Scan for the cell matching the given text and deliver its [X, Y] coordinate at center. 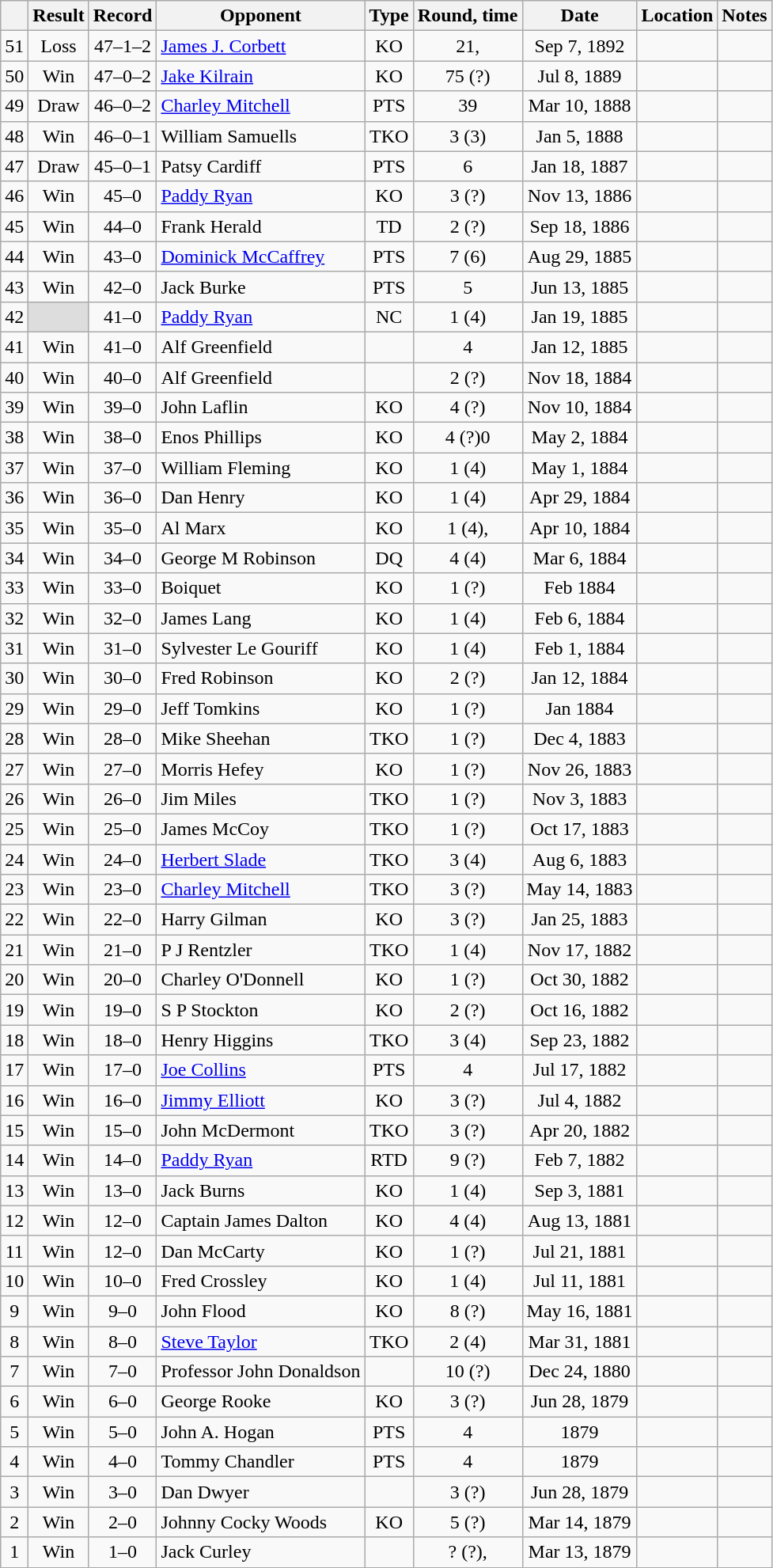
Mar 10, 1888 [579, 106]
Round, time [468, 16]
5–0 [123, 1432]
75 (?) [468, 76]
Jan 25, 1883 [579, 920]
43 [14, 287]
12 [14, 1221]
Dominick McCaffrey [261, 256]
Jake Kilrain [261, 76]
Nov 3, 1883 [579, 799]
9 [14, 1311]
46 [14, 196]
Johnny Cocky Woods [261, 1522]
5 (?) [468, 1522]
George Rooke [261, 1402]
Aug 29, 1885 [579, 256]
14 [14, 1160]
24 [14, 859]
Apr 20, 1882 [579, 1130]
George M Robinson [261, 558]
NC [389, 317]
26–0 [123, 799]
9–0 [123, 1311]
37–0 [123, 468]
23–0 [123, 890]
Herbert Slade [261, 859]
Mar 31, 1881 [579, 1342]
Jeff Tomkins [261, 708]
17 [14, 1070]
45–0 [123, 196]
29 [14, 708]
Professor John Donaldson [261, 1372]
Apr 29, 1884 [579, 498]
Jul 4, 1882 [579, 1100]
11 [14, 1251]
Feb 7, 1882 [579, 1160]
19 [14, 1010]
23 [14, 890]
10–0 [123, 1281]
4–0 [123, 1462]
27 [14, 769]
Nov 17, 1882 [579, 950]
Mar 6, 1884 [579, 558]
Mike Sheehan [261, 738]
Sep 23, 1882 [579, 1040]
Sep 3, 1881 [579, 1190]
1–0 [123, 1552]
4 (?) [468, 408]
16–0 [123, 1100]
Dec 4, 1883 [579, 738]
May 2, 1884 [579, 438]
51 [14, 46]
RTD [389, 1160]
2–0 [123, 1522]
Fred Crossley [261, 1281]
Frank Herald [261, 226]
Boiquet [261, 588]
Nov 13, 1886 [579, 196]
8 [14, 1342]
May 16, 1881 [579, 1311]
6–0 [123, 1402]
33 [14, 588]
Type [389, 16]
Jun 13, 1885 [579, 287]
31–0 [123, 648]
Captain James Dalton [261, 1221]
? (?), [468, 1552]
46–0–2 [123, 106]
DQ [389, 558]
S P Stockton [261, 1010]
37 [14, 468]
1 [14, 1552]
James McCoy [261, 829]
13 [14, 1190]
2 (4) [468, 1342]
7 (6) [468, 256]
44–0 [123, 226]
17–0 [123, 1070]
William Fleming [261, 468]
29–0 [123, 708]
Jack Burke [261, 287]
John McDermont [261, 1130]
49 [14, 106]
Date [579, 16]
41 [14, 347]
21–0 [123, 950]
40 [14, 378]
Al Marx [261, 528]
Mar 13, 1879 [579, 1552]
Morris Hefey [261, 769]
1 (4), [468, 528]
47–1–2 [123, 46]
31 [14, 648]
Jan 12, 1884 [579, 678]
28–0 [123, 738]
Nov 10, 1884 [579, 408]
Jimmy Elliott [261, 1100]
44 [14, 256]
Loss [59, 46]
Jan 12, 1885 [579, 347]
42 [14, 317]
10 [14, 1281]
Feb 6, 1884 [579, 618]
Location [677, 16]
32 [14, 618]
28 [14, 738]
John A. Hogan [261, 1432]
39–0 [123, 408]
15–0 [123, 1130]
3 (3) [468, 136]
2 [14, 1522]
18–0 [123, 1040]
Jan 1884 [579, 708]
Jan 19, 1885 [579, 317]
3–0 [123, 1492]
27–0 [123, 769]
16 [14, 1100]
Aug 6, 1883 [579, 859]
40–0 [123, 378]
TD [389, 226]
Enos Phillips [261, 438]
20 [14, 980]
Jan 5, 1888 [579, 136]
Result [59, 16]
24–0 [123, 859]
P J Rentzler [261, 950]
Oct 17, 1883 [579, 829]
Feb 1884 [579, 588]
Aug 13, 1881 [579, 1221]
Joe Collins [261, 1070]
19–0 [123, 1010]
Jack Curley [261, 1552]
25–0 [123, 829]
22–0 [123, 920]
Charley O'Donnell [261, 980]
36 [14, 498]
34 [14, 558]
38 [14, 438]
Jul 8, 1889 [579, 76]
35–0 [123, 528]
14–0 [123, 1160]
32–0 [123, 618]
46–0–1 [123, 136]
8–0 [123, 1342]
30–0 [123, 678]
50 [14, 76]
Jul 21, 1881 [579, 1251]
43–0 [123, 256]
John Flood [261, 1311]
Opponent [261, 16]
21, [468, 46]
Oct 16, 1882 [579, 1010]
35 [14, 528]
Notes [745, 16]
20–0 [123, 980]
Sylvester Le Gouriff [261, 648]
26 [14, 799]
Henry Higgins [261, 1040]
Sep 18, 1886 [579, 226]
15 [14, 1130]
Harry Gilman [261, 920]
May 1, 1884 [579, 468]
Record [123, 16]
Nov 26, 1883 [579, 769]
13–0 [123, 1190]
Dan Dwyer [261, 1492]
Dec 24, 1880 [579, 1372]
Mar 14, 1879 [579, 1522]
Jul 11, 1881 [579, 1281]
Jul 17, 1882 [579, 1070]
36–0 [123, 498]
Steve Taylor [261, 1342]
9 (?) [468, 1160]
Nov 18, 1884 [579, 378]
John Laflin [261, 408]
James Lang [261, 618]
47–0–2 [123, 76]
Dan Henry [261, 498]
3 [14, 1492]
Oct 30, 1882 [579, 980]
45 [14, 226]
Jack Burns [261, 1190]
34–0 [123, 558]
8 (?) [468, 1311]
Dan McCarty [261, 1251]
25 [14, 829]
42–0 [123, 287]
48 [14, 136]
10 (?) [468, 1372]
7 [14, 1372]
18 [14, 1040]
30 [14, 678]
Patsy Cardiff [261, 166]
33–0 [123, 588]
Jim Miles [261, 799]
May 14, 1883 [579, 890]
Feb 1, 1884 [579, 648]
45–0–1 [123, 166]
Jan 18, 1887 [579, 166]
22 [14, 920]
William Samuells [261, 136]
4 (?)0 [468, 438]
7–0 [123, 1372]
21 [14, 950]
Sep 7, 1892 [579, 46]
James J. Corbett [261, 46]
47 [14, 166]
Tommy Chandler [261, 1462]
Apr 10, 1884 [579, 528]
Fred Robinson [261, 678]
38–0 [123, 438]
